Identify which cell holds the provided text, then report its [x, y] central coordinate. 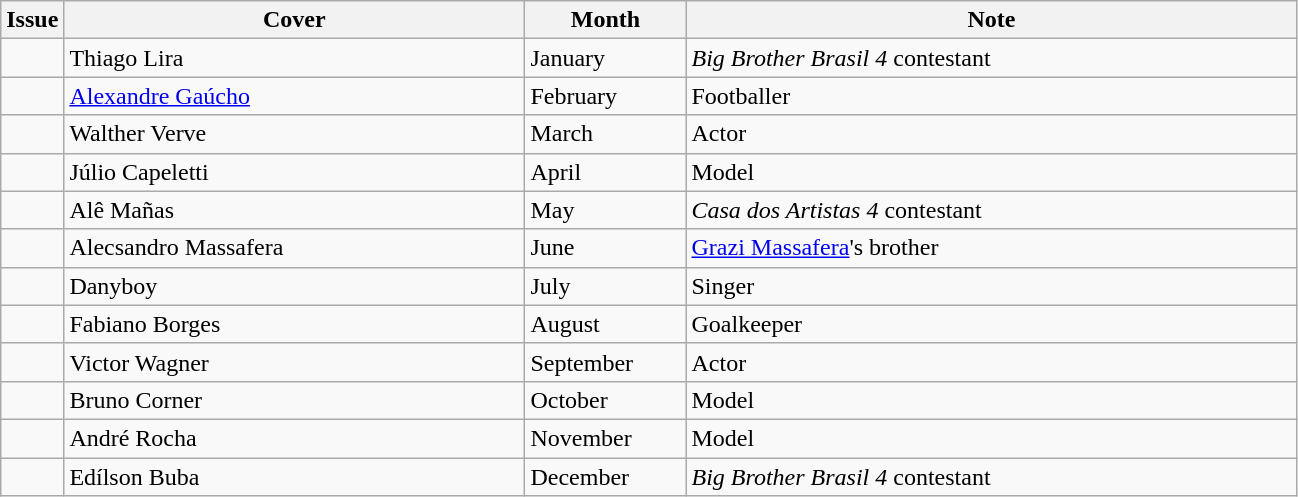
December [606, 477]
January [606, 58]
March [606, 134]
Casa dos Artistas 4 contestant [992, 210]
Victor Wagner [294, 362]
February [606, 96]
Walther Verve [294, 134]
Singer [992, 286]
Note [992, 20]
Júlio Capeletti [294, 172]
August [606, 324]
July [606, 286]
Alecsandro Massafera [294, 248]
André Rocha [294, 438]
Grazi Massafera's brother [992, 248]
Thiago Lira [294, 58]
June [606, 248]
Alexandre Gaúcho [294, 96]
Footballer [992, 96]
April [606, 172]
Bruno Corner [294, 400]
Alê Mañas [294, 210]
September [606, 362]
Issue [32, 20]
October [606, 400]
Danyboy [294, 286]
Fabiano Borges [294, 324]
May [606, 210]
Edílson Buba [294, 477]
November [606, 438]
Goalkeeper [992, 324]
Cover [294, 20]
Month [606, 20]
